Extract the (x, y) coordinate from the center of the cell holding the provided text.  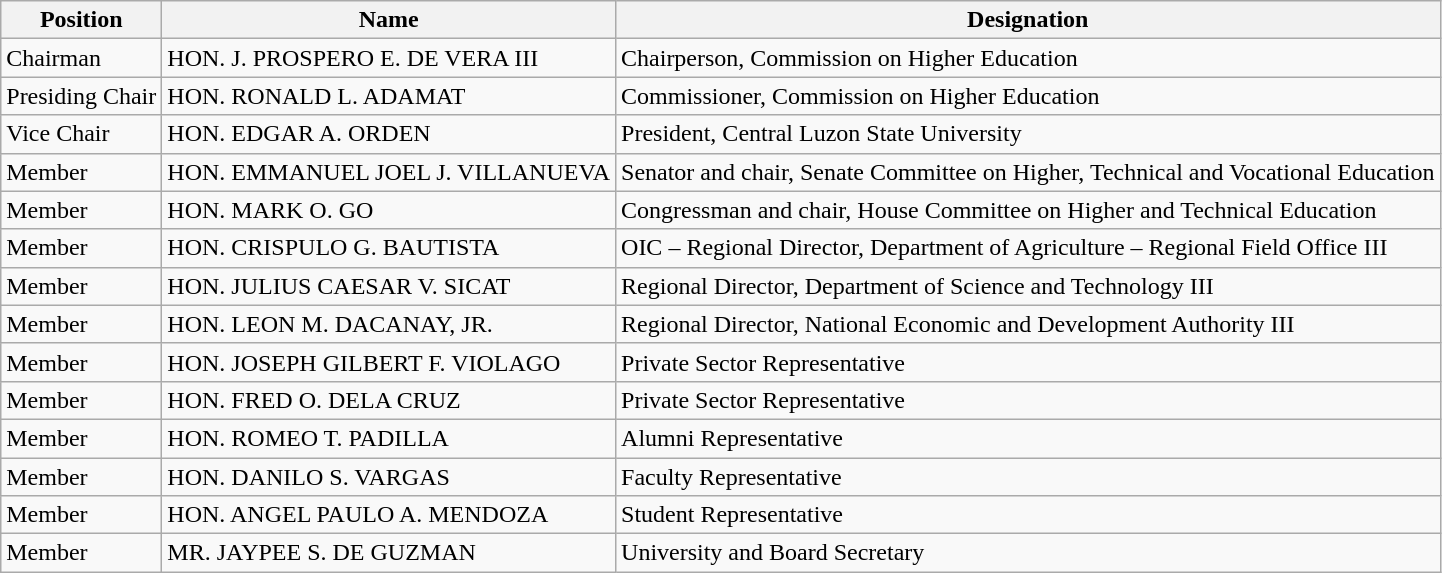
Alumni Representative (1028, 438)
HON. EDGAR A. ORDEN (389, 134)
Position (82, 20)
University and Board Secretary (1028, 553)
HON. RONALD L. ADAMAT (389, 96)
MR. JAYPEE S. DE GUZMAN (389, 553)
Regional Director, Department of Science and Technology III (1028, 286)
HON. JOSEPH GILBERT F. VIOLAGO (389, 362)
Name (389, 20)
HON. ROMEO T. PADILLA (389, 438)
Designation (1028, 20)
President, Central Luzon State University (1028, 134)
OIC – Regional Director, Department of Agriculture – Regional Field Office III (1028, 248)
HON. ANGEL PAULO A. MENDOZA (389, 515)
HON. MARK O. GO (389, 210)
Regional Director, National Economic and Development Authority III (1028, 324)
Student Representative (1028, 515)
HON. LEON M. DACANAY, JR. (389, 324)
Chairperson, Commission on Higher Education (1028, 58)
HON. EMMANUEL JOEL J. VILLANUEVA (389, 172)
Faculty Representative (1028, 477)
Commissioner, Commission on Higher Education (1028, 96)
Presiding Chair (82, 96)
Senator and chair, Senate Committee on Higher, Technical and Vocational Education (1028, 172)
HON. J. PROSPERO E. DE VERA III (389, 58)
Vice Chair (82, 134)
HON. DANILO S. VARGAS (389, 477)
Congressman and chair, House Committee on Higher and Technical Education (1028, 210)
Chairman (82, 58)
HON. CRISPULO G. BAUTISTA (389, 248)
HON. FRED O. DELA CRUZ (389, 400)
HON. JULIUS CAESAR V. SICAT (389, 286)
